For the text-containing cell, return its midpoint in (X, Y) coordinate format. 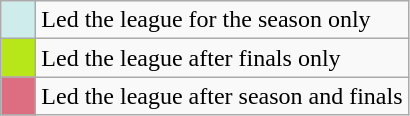
Led the league after finals only (222, 58)
Led the league for the season only (222, 20)
Led the league after season and finals (222, 96)
